Search for the cell housing the specified text and yield its (x, y) center coordinate. 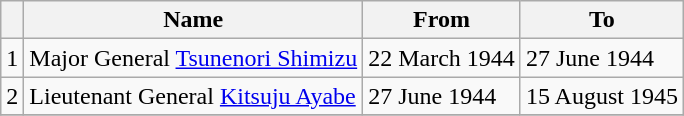
2 (12, 96)
Name (194, 20)
1 (12, 58)
From (442, 20)
22 March 1944 (442, 58)
15 August 1945 (602, 96)
Lieutenant General Kitsuju Ayabe (194, 96)
To (602, 20)
Major General Tsunenori Shimizu (194, 58)
